Determine the (X, Y) coordinate at the center of the cell enclosing the given text.  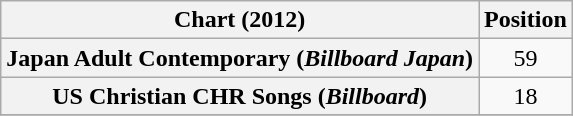
US Christian CHR Songs (Billboard) (240, 96)
Chart (2012) (240, 20)
Japan Adult Contemporary (Billboard Japan) (240, 58)
59 (526, 58)
Position (526, 20)
18 (526, 96)
